Determine the (X, Y) coordinate at the center of the cell enclosing the given text.  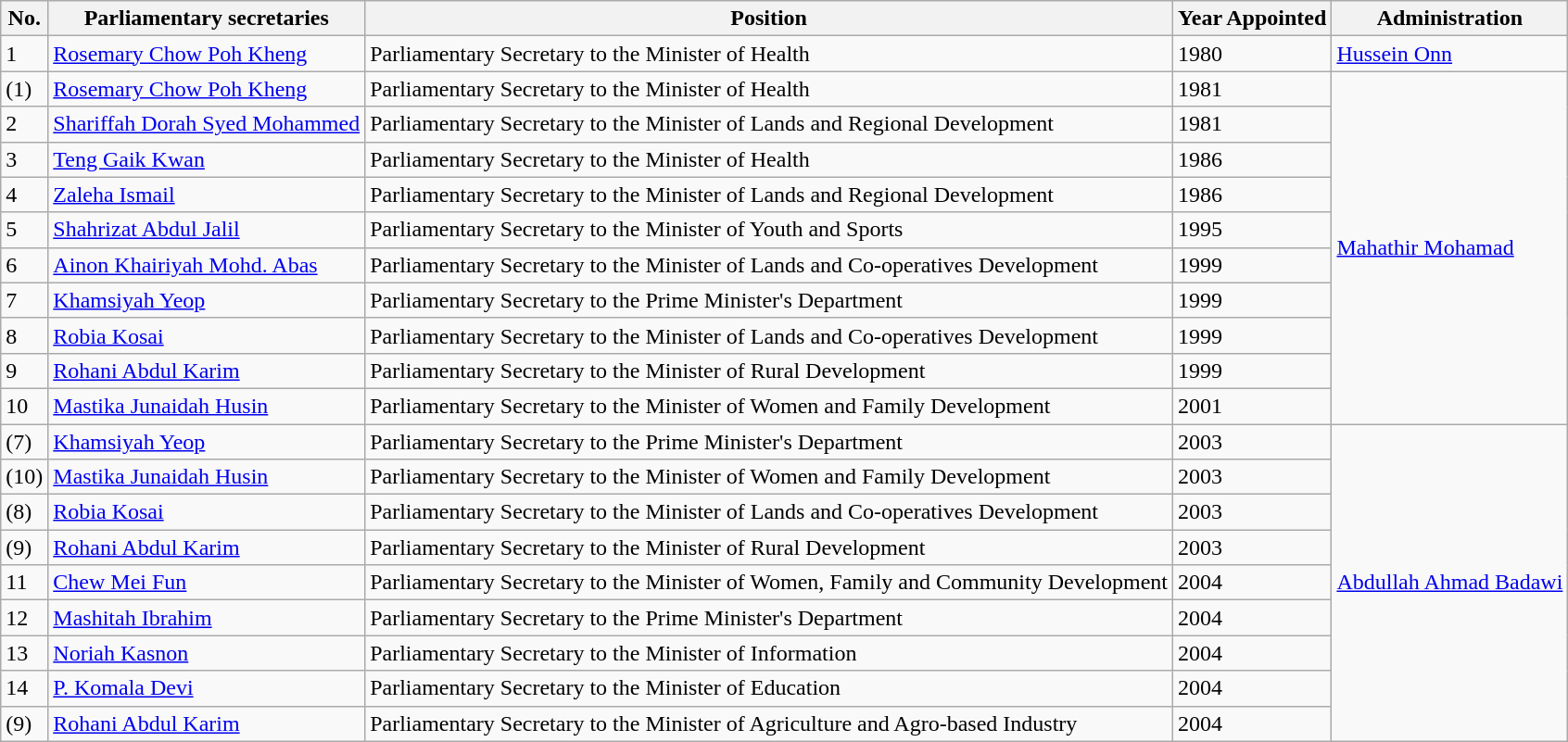
3 (24, 159)
1995 (1253, 230)
4 (24, 195)
(10) (24, 477)
(1) (24, 89)
5 (24, 230)
Parliamentary Secretary to the Minister of Youth and Sports (769, 230)
1980 (1253, 54)
2001 (1253, 406)
Mahathir Mohamad (1449, 248)
Parliamentary Secretary to the Minister of Education (769, 688)
Parliamentary Secretary to the Minister of Women, Family and Community Development (769, 583)
Year Appointed (1253, 19)
Position (769, 19)
(8) (24, 512)
Chew Mei Fun (207, 583)
12 (24, 618)
Abdullah Ahmad Badawi (1449, 584)
Hussein Onn (1449, 54)
13 (24, 653)
Parliamentary secretaries (207, 19)
Shariffah Dorah Syed Mohammed (207, 124)
1 (24, 54)
(7) (24, 442)
Noriah Kasnon (207, 653)
6 (24, 265)
14 (24, 688)
Parliamentary Secretary to the Minister of Information (769, 653)
8 (24, 335)
Teng Gaik Kwan (207, 159)
Parliamentary Secretary to the Minister of Agriculture and Agro-based Industry (769, 723)
Administration (1449, 19)
Ainon Khairiyah Mohd. Abas (207, 265)
9 (24, 371)
P. Komala Devi (207, 688)
Mashitah Ibrahim (207, 618)
No. (24, 19)
10 (24, 406)
Zaleha Ismail (207, 195)
Shahrizat Abdul Jalil (207, 230)
7 (24, 300)
11 (24, 583)
2 (24, 124)
